Return [x, y] of the center of cell containing provided text 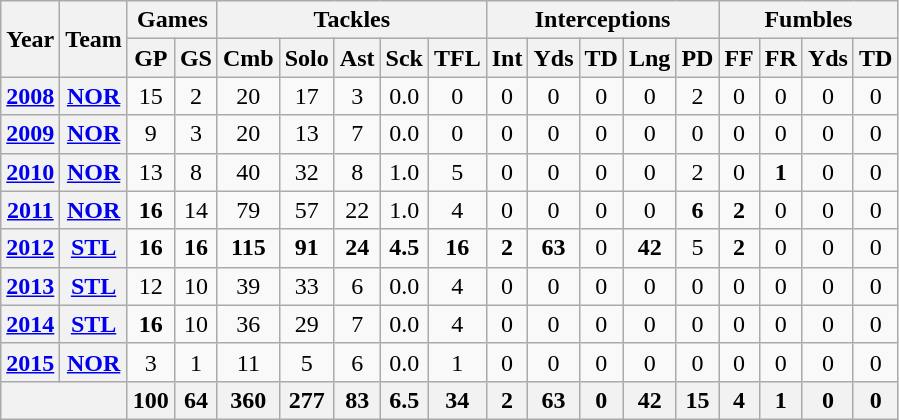
39 [248, 286]
33 [306, 286]
4.5 [404, 248]
Cmb [248, 58]
Interceptions [602, 20]
24 [357, 248]
36 [248, 324]
2011 [30, 210]
GS [196, 58]
40 [248, 172]
17 [306, 96]
32 [306, 172]
11 [248, 362]
Year [30, 39]
83 [357, 400]
57 [306, 210]
2012 [30, 248]
Team [94, 39]
2009 [30, 134]
Fumbles [808, 20]
64 [196, 400]
91 [306, 248]
29 [306, 324]
277 [306, 400]
6.5 [404, 400]
2013 [30, 286]
Solo [306, 58]
2010 [30, 172]
Lng [649, 58]
Tackles [352, 20]
FR [780, 58]
34 [457, 400]
360 [248, 400]
Games [172, 20]
2015 [30, 362]
FF [739, 58]
2008 [30, 96]
Int [507, 58]
14 [196, 210]
TFL [457, 58]
12 [150, 286]
GP [150, 58]
Ast [357, 58]
22 [357, 210]
PD [698, 58]
115 [248, 248]
9 [150, 134]
79 [248, 210]
Sck [404, 58]
100 [150, 400]
2014 [30, 324]
